Determine the [X, Y] coordinate at the center of the cell enclosing the given text.  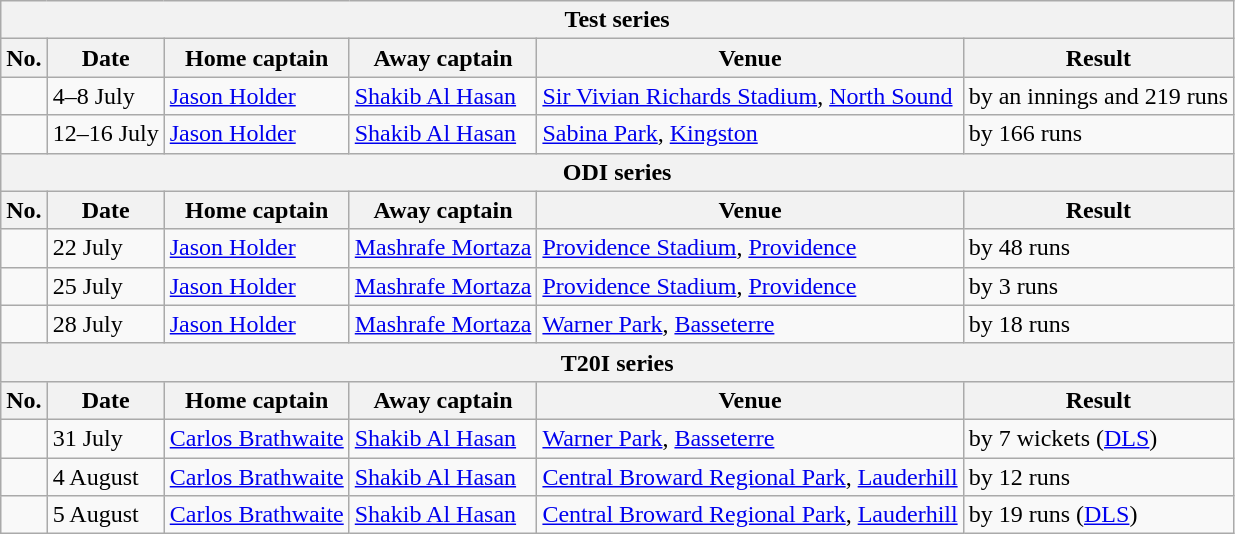
T20I series [618, 362]
4 August [106, 477]
4–8 July [106, 96]
by 166 runs [1098, 134]
25 July [106, 286]
5 August [106, 515]
by an innings and 219 runs [1098, 96]
Sir Vivian Richards Stadium, North Sound [750, 96]
Test series [618, 20]
by 48 runs [1098, 248]
by 7 wickets (DLS) [1098, 438]
ODI series [618, 172]
31 July [106, 438]
28 July [106, 324]
Sabina Park, Kingston [750, 134]
by 12 runs [1098, 477]
by 3 runs [1098, 286]
by 18 runs [1098, 324]
12–16 July [106, 134]
22 July [106, 248]
by 19 runs (DLS) [1098, 515]
